Detect which cell encompasses the target text, then output its (x, y) center coordinate. 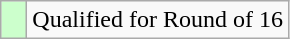
Qualified for Round of 16 (158, 20)
